Detect which cell encompasses the target text, then output its [X, Y] center coordinate. 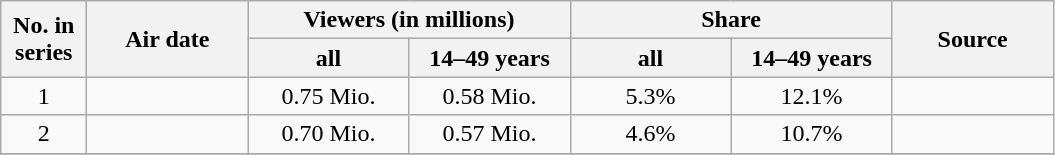
Viewers (in millions) [409, 20]
5.3% [650, 96]
1 [44, 96]
0.75 Mio. [328, 96]
Share [731, 20]
12.1% [812, 96]
0.70 Mio. [328, 134]
Air date [168, 39]
0.57 Mio. [490, 134]
Source [972, 39]
No. in series [44, 39]
2 [44, 134]
10.7% [812, 134]
0.58 Mio. [490, 96]
4.6% [650, 134]
